Locate the cell with the specified text and output its (x, y) center coordinate. 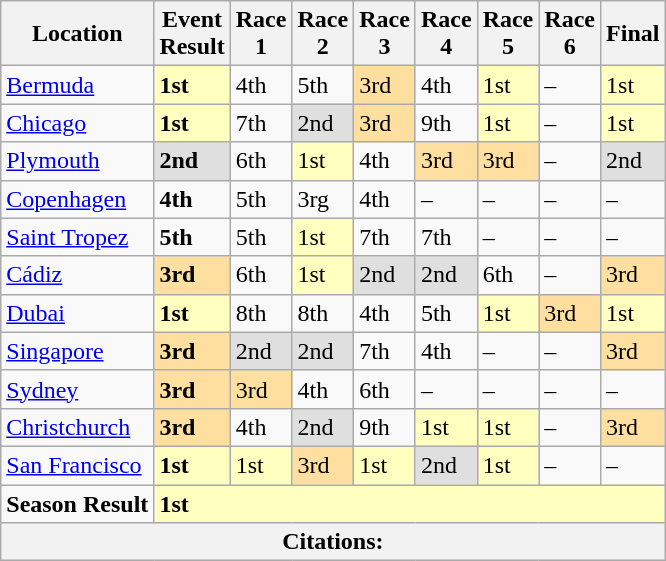
Season Result (78, 503)
Race4 (446, 34)
San Francisco (78, 465)
Race1 (261, 34)
Race2 (323, 34)
Citations: (333, 542)
Race6 (570, 34)
EventResult (192, 34)
Saint Tropez (78, 237)
Final (633, 34)
Race3 (385, 34)
Chicago (78, 123)
Dubai (78, 313)
Location (78, 34)
Sydney (78, 389)
Copenhagen (78, 199)
Christchurch (78, 427)
Race5 (508, 34)
Bermuda (78, 85)
Singapore (78, 351)
Cádiz (78, 275)
Plymouth (78, 161)
3rg (323, 199)
